Find where the given text appears and provide that cell's center as [x, y] coordinate. 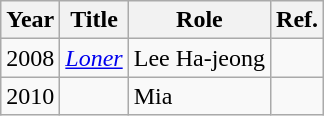
Year [30, 20]
Loner [94, 58]
2008 [30, 58]
Mia [199, 96]
Lee Ha-jeong [199, 58]
Role [199, 20]
Title [94, 20]
Ref. [298, 20]
2010 [30, 96]
